Detect which cell encompasses the target text, then output its (x, y) center coordinate. 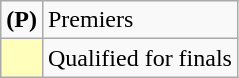
(P) (22, 20)
Qualified for finals (140, 58)
Premiers (140, 20)
